Extract the (x, y) coordinate from the center of the cell holding the provided text.  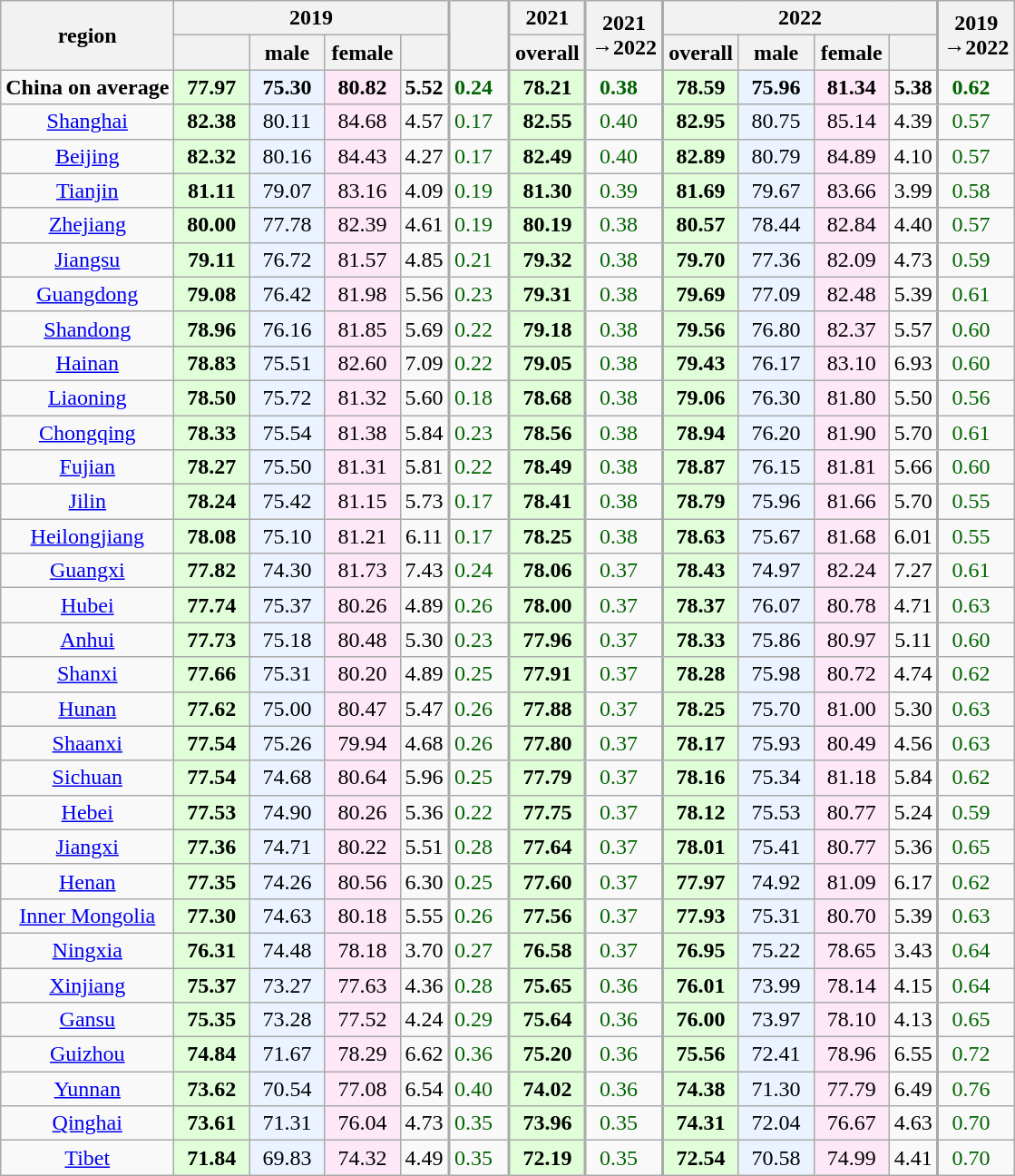
77.52 (363, 1020)
80.97 (851, 640)
74.38 (700, 1089)
78.01 (700, 847)
82.09 (851, 260)
78.68 (548, 397)
2019→2022 (976, 35)
77.64 (548, 847)
82.49 (548, 156)
0.21 (479, 260)
80.18 (363, 916)
72.41 (776, 1054)
80.16 (287, 156)
75.30 (287, 87)
80.00 (212, 225)
74.99 (851, 1158)
75.20 (548, 1054)
75.26 (287, 743)
81.66 (851, 502)
77.96 (548, 640)
79.11 (212, 260)
5.60 (425, 397)
80.64 (363, 778)
4.24 (425, 1020)
5.66 (913, 467)
77.80 (548, 743)
74.48 (287, 950)
76.31 (212, 950)
83.66 (851, 191)
79.43 (700, 363)
78.63 (700, 536)
74.90 (287, 812)
75.98 (776, 674)
Henan (87, 881)
81.38 (363, 433)
81.57 (363, 260)
4.74 (913, 674)
75.67 (776, 536)
76.16 (287, 328)
77.30 (212, 916)
77.66 (212, 674)
China on average (87, 87)
2021 (548, 18)
5.11 (913, 640)
82.32 (212, 156)
3.43 (913, 950)
5.81 (425, 467)
73.62 (212, 1089)
78.24 (212, 502)
78.65 (851, 950)
82.89 (700, 156)
73.61 (212, 1123)
79.69 (700, 294)
75.93 (776, 743)
Shandong (87, 328)
76.67 (851, 1123)
78.83 (212, 363)
4.13 (913, 1020)
4.09 (425, 191)
85.14 (851, 122)
77.88 (548, 709)
Shanxi (87, 674)
75.42 (287, 502)
4.57 (425, 122)
Liaoning (87, 397)
Xinjiang (87, 985)
81.09 (851, 881)
84.68 (363, 122)
80.56 (363, 881)
80.57 (700, 225)
80.19 (548, 225)
77.08 (363, 1089)
81.21 (363, 536)
76.04 (363, 1123)
5.50 (913, 397)
75.70 (776, 709)
80.82 (363, 87)
80.22 (363, 847)
Beijing (87, 156)
75.22 (776, 950)
6.30 (425, 881)
78.08 (212, 536)
80.78 (851, 605)
73.97 (776, 1020)
81.69 (700, 191)
6.54 (425, 1089)
80.48 (363, 640)
79.07 (287, 191)
5.38 (913, 87)
2019 (312, 18)
82.84 (851, 225)
69.83 (287, 1158)
77.82 (212, 571)
78.43 (700, 571)
81.31 (363, 467)
74.63 (287, 916)
74.26 (287, 881)
4.56 (913, 743)
Zhejiang (87, 225)
Shanghai (87, 122)
Shaanxi (87, 743)
80.49 (851, 743)
71.31 (287, 1123)
74.32 (363, 1158)
82.60 (363, 363)
Jilin (87, 502)
81.90 (851, 433)
81.00 (851, 709)
84.89 (851, 156)
Guangxi (87, 571)
76.20 (776, 433)
82.24 (851, 571)
79.18 (548, 328)
7.27 (913, 571)
0.56 (976, 397)
71.30 (776, 1089)
80.70 (851, 916)
5.96 (425, 778)
77.63 (363, 985)
81.98 (363, 294)
Jiangxi (87, 847)
82.37 (851, 328)
76.00 (700, 1020)
78.29 (363, 1054)
82.55 (548, 122)
82.48 (851, 294)
81.11 (212, 191)
76.07 (776, 605)
78.50 (212, 397)
74.84 (212, 1054)
75.86 (776, 640)
6.01 (913, 536)
5.55 (425, 916)
73.96 (548, 1123)
Anhui (87, 640)
77.93 (700, 916)
79.31 (548, 294)
74.02 (548, 1089)
77.56 (548, 916)
75.00 (287, 709)
80.79 (776, 156)
4.40 (913, 225)
78.87 (700, 467)
81.18 (851, 778)
5.56 (425, 294)
4.49 (425, 1158)
76.17 (776, 363)
74.68 (287, 778)
77.91 (548, 674)
Hainan (87, 363)
81.34 (851, 87)
Ningxia (87, 950)
76.72 (287, 260)
79.32 (548, 260)
80.20 (363, 674)
74.30 (287, 571)
0.72 (976, 1054)
Tianjin (87, 191)
79.70 (700, 260)
Heilongjiang (87, 536)
Tibet (87, 1158)
77.35 (212, 881)
Qinghai (87, 1123)
78.37 (700, 605)
77.74 (212, 605)
73.28 (287, 1020)
4.10 (913, 156)
Hebei (87, 812)
72.19 (548, 1158)
81.68 (851, 536)
80.11 (287, 122)
78.27 (212, 467)
6.17 (913, 881)
78.28 (700, 674)
81.32 (363, 397)
83.16 (363, 191)
77.75 (548, 812)
0.29 (479, 1020)
81.73 (363, 571)
3.99 (913, 191)
76.80 (776, 328)
73.99 (776, 985)
74.92 (776, 881)
5.47 (425, 709)
Sichuan (87, 778)
75.53 (776, 812)
70.54 (287, 1089)
0.27 (479, 950)
79.56 (700, 328)
71.84 (212, 1158)
75.41 (776, 847)
6.93 (913, 363)
76.30 (776, 397)
81.85 (363, 328)
78.41 (548, 502)
78.00 (548, 605)
78.94 (700, 433)
Hubei (87, 605)
77.73 (212, 640)
0.39 (624, 191)
5.57 (913, 328)
82.39 (363, 225)
78.59 (700, 87)
70.58 (776, 1158)
region (87, 35)
77.60 (548, 881)
71.67 (287, 1054)
74.31 (700, 1123)
2021→2022 (624, 35)
82.95 (700, 122)
75.72 (287, 397)
75.54 (287, 433)
Yunnan (87, 1089)
5.73 (425, 502)
0.18 (479, 397)
75.64 (548, 1020)
75.65 (548, 985)
77.78 (287, 225)
76.58 (548, 950)
78.56 (548, 433)
Hunan (87, 709)
4.39 (913, 122)
79.05 (548, 363)
4.61 (425, 225)
82.38 (212, 122)
81.80 (851, 397)
80.72 (851, 674)
4.15 (913, 985)
75.56 (700, 1054)
79.94 (363, 743)
75.34 (776, 778)
75.18 (287, 640)
5.52 (425, 87)
76.15 (776, 467)
6.11 (425, 536)
Fujian (87, 467)
78.79 (700, 502)
78.14 (851, 985)
5.51 (425, 847)
5.24 (913, 812)
74.97 (776, 571)
78.06 (548, 571)
4.85 (425, 260)
4.41 (913, 1158)
75.50 (287, 467)
79.08 (212, 294)
5.69 (425, 328)
0.76 (976, 1089)
78.10 (851, 1020)
74.71 (287, 847)
80.47 (363, 709)
75.10 (287, 536)
78.16 (700, 778)
72.54 (700, 1158)
80.75 (776, 122)
4.68 (425, 743)
75.35 (212, 1020)
6.49 (913, 1089)
79.06 (700, 397)
77.09 (776, 294)
3.70 (425, 950)
4.36 (425, 985)
78.17 (700, 743)
78.44 (776, 225)
76.95 (700, 950)
81.15 (363, 502)
Jiangsu (87, 260)
81.81 (851, 467)
79.67 (776, 191)
Inner Mongolia (87, 916)
78.18 (363, 950)
6.55 (913, 1054)
78.21 (548, 87)
77.53 (212, 812)
76.01 (700, 985)
4.27 (425, 156)
4.71 (913, 605)
Gansu (87, 1020)
73.27 (287, 985)
72.04 (776, 1123)
81.30 (548, 191)
77.62 (212, 709)
76.42 (287, 294)
0.58 (976, 191)
78.12 (700, 812)
6.62 (425, 1054)
83.10 (851, 363)
78.49 (548, 467)
Guizhou (87, 1054)
75.51 (287, 363)
Chongqing (87, 433)
7.09 (425, 363)
2022 (800, 18)
Guangdong (87, 294)
7.43 (425, 571)
84.43 (363, 156)
4.63 (913, 1123)
